Return the [x, y] coordinate for the center point of the cell that contains the specified text.  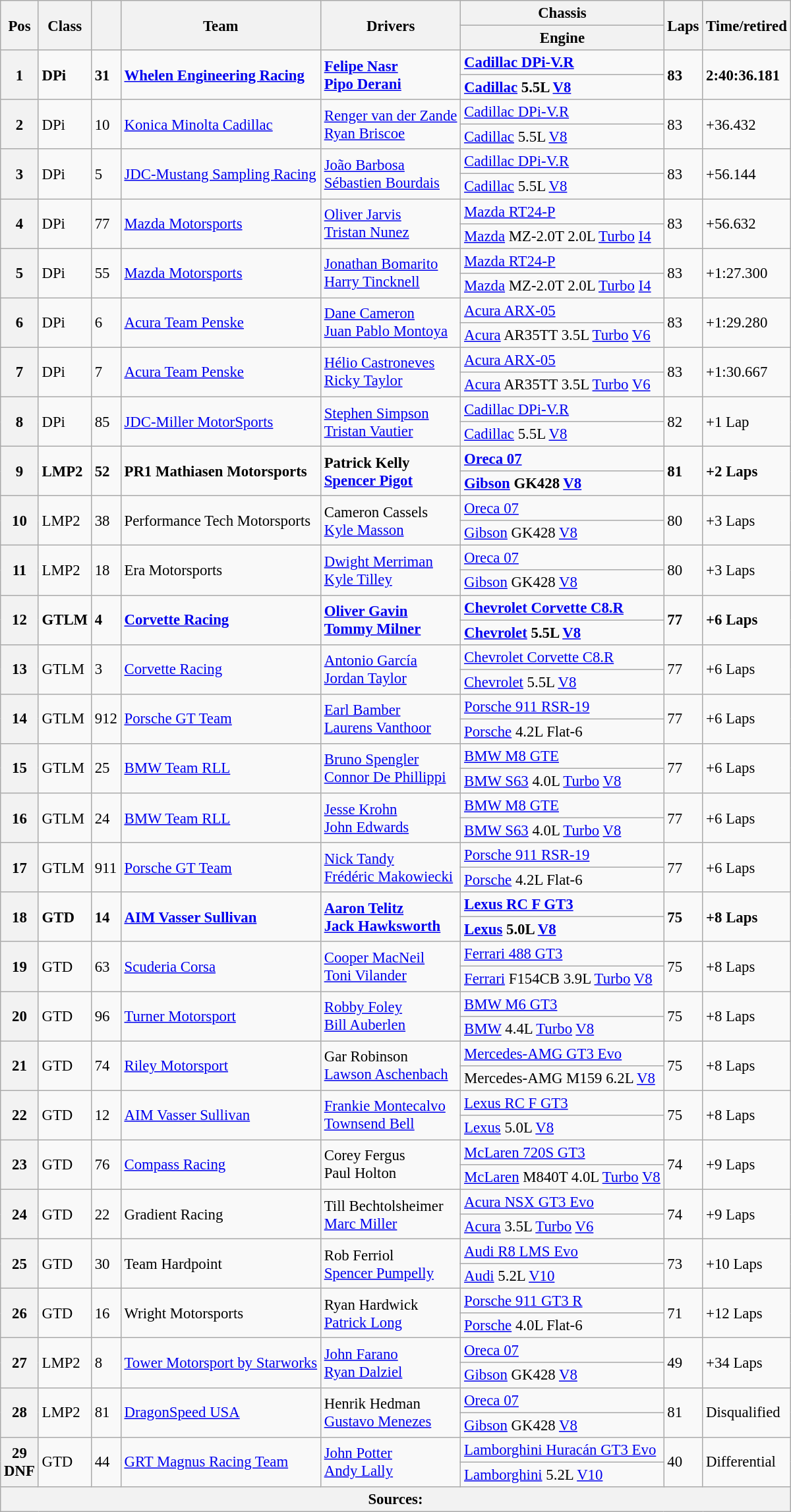
Differential [746, 1461]
Engine [562, 38]
20 [20, 1016]
Acura NSX GT3 Evo [562, 1202]
26 [20, 1314]
BMW 4.4L Turbo V8 [562, 1028]
15 [20, 768]
19 [20, 967]
John Farano Ryan Dalziel [390, 1362]
Era Motorsports [220, 571]
Porsche 911 GT3 R [562, 1301]
Disqualified [746, 1413]
+12 Laps [746, 1314]
+34 Laps [746, 1362]
Corey Fergus Paul Holton [390, 1165]
71 [683, 1314]
Robby Foley Bill Auberlen [390, 1016]
BMW M6 GT3 [562, 1004]
Gar Robinson Lawson Aschenbach [390, 1066]
Hélio Castroneves Ricky Taylor [390, 372]
Konica Minolta Cadillac [220, 124]
40 [683, 1461]
Oliver Gavin Tommy Milner [390, 619]
73 [683, 1264]
Frankie Montecalvo Townsend Bell [390, 1115]
Drivers [390, 25]
Ryan Hardwick Patrick Long [390, 1314]
82 [683, 422]
Performance Tech Motorsports [220, 520]
+10 Laps [746, 1264]
76 [105, 1165]
Turner Motorsport [220, 1016]
+56.632 [746, 224]
Stephen Simpson Tristan Vautier [390, 422]
Time/retired [746, 25]
+36.432 [746, 124]
Scuderia Corsa [220, 967]
Acura 3.5L Turbo V6 [562, 1227]
Mercedes-AMG GT3 Evo [562, 1053]
38 [105, 520]
Renger van der Zande Ryan Briscoe [390, 124]
Cameron Cassels Kyle Masson [390, 520]
McLaren M840T 4.0L Turbo V8 [562, 1177]
Pos [20, 25]
Riley Motorsport [220, 1066]
Team [220, 25]
Sources: [395, 1499]
+1:30.667 [746, 372]
GRT Magnus Racing Team [220, 1461]
Rob Ferriol Spencer Pumpelly [390, 1264]
João Barbosa Sébastien Bourdais [390, 174]
23 [20, 1165]
29DNF [20, 1461]
96 [105, 1016]
Mercedes-AMG M159 6.2L V8 [562, 1078]
Aaron Telitz Jack Hawksworth [390, 917]
McLaren 720S GT3 [562, 1152]
Patrick Kelly Spencer Pigot [390, 472]
85 [105, 422]
Porsche 4.0L Flat-6 [562, 1326]
17 [20, 867]
PR1 Mathiasen Motorsports [220, 472]
1 [20, 75]
28 [20, 1413]
Nick Tandy Frédéric Makowiecki [390, 867]
Till Bechtolsheimer Marc Miller [390, 1214]
+2 Laps [746, 472]
Antonio García Jordan Taylor [390, 669]
Oliver Jarvis Tristan Nunez [390, 224]
+1:29.280 [746, 323]
Dane Cameron Juan Pablo Montoya [390, 323]
JDC-Mustang Sampling Racing [220, 174]
Wright Motorsports [220, 1314]
Jesse Krohn John Edwards [390, 818]
Gradient Racing [220, 1214]
John Potter Andy Lally [390, 1461]
30 [105, 1264]
Team Hardpoint [220, 1264]
Compass Racing [220, 1165]
Lamborghini 5.2L V10 [562, 1474]
31 [105, 75]
Class [65, 25]
911 [105, 867]
Dwight Merriman Kyle Tilley [390, 571]
Chassis [562, 13]
Bruno Spengler Connor De Phillippi [390, 768]
+56.144 [746, 174]
13 [20, 669]
JDC-Miller MotorSports [220, 422]
27 [20, 1362]
52 [105, 472]
Audi 5.2L V10 [562, 1276]
Laps [683, 25]
2:40:36.181 [746, 75]
Henrik Hedman Gustavo Menezes [390, 1413]
9 [20, 472]
DragonSpeed USA [220, 1413]
Ferrari F154CB 3.9L Turbo V8 [562, 979]
Lamborghini Huracán GT3 Evo [562, 1449]
Whelen Engineering Racing [220, 75]
Tower Motorsport by Starworks [220, 1362]
49 [683, 1362]
63 [105, 967]
44 [105, 1461]
Audi R8 LMS Evo [562, 1252]
+1 Lap [746, 422]
+1:27.300 [746, 273]
11 [20, 571]
Felipe Nasr Pipo Derani [390, 75]
55 [105, 273]
912 [105, 719]
2 [20, 124]
Jonathan Bomarito Harry Tincknell [390, 273]
Cooper MacNeil Toni Vilander [390, 967]
Ferrari 488 GT3 [562, 955]
21 [20, 1066]
Earl Bamber Laurens Vanthoor [390, 719]
